From the cell containing the given text, extract its center point as [X, Y] coordinate. 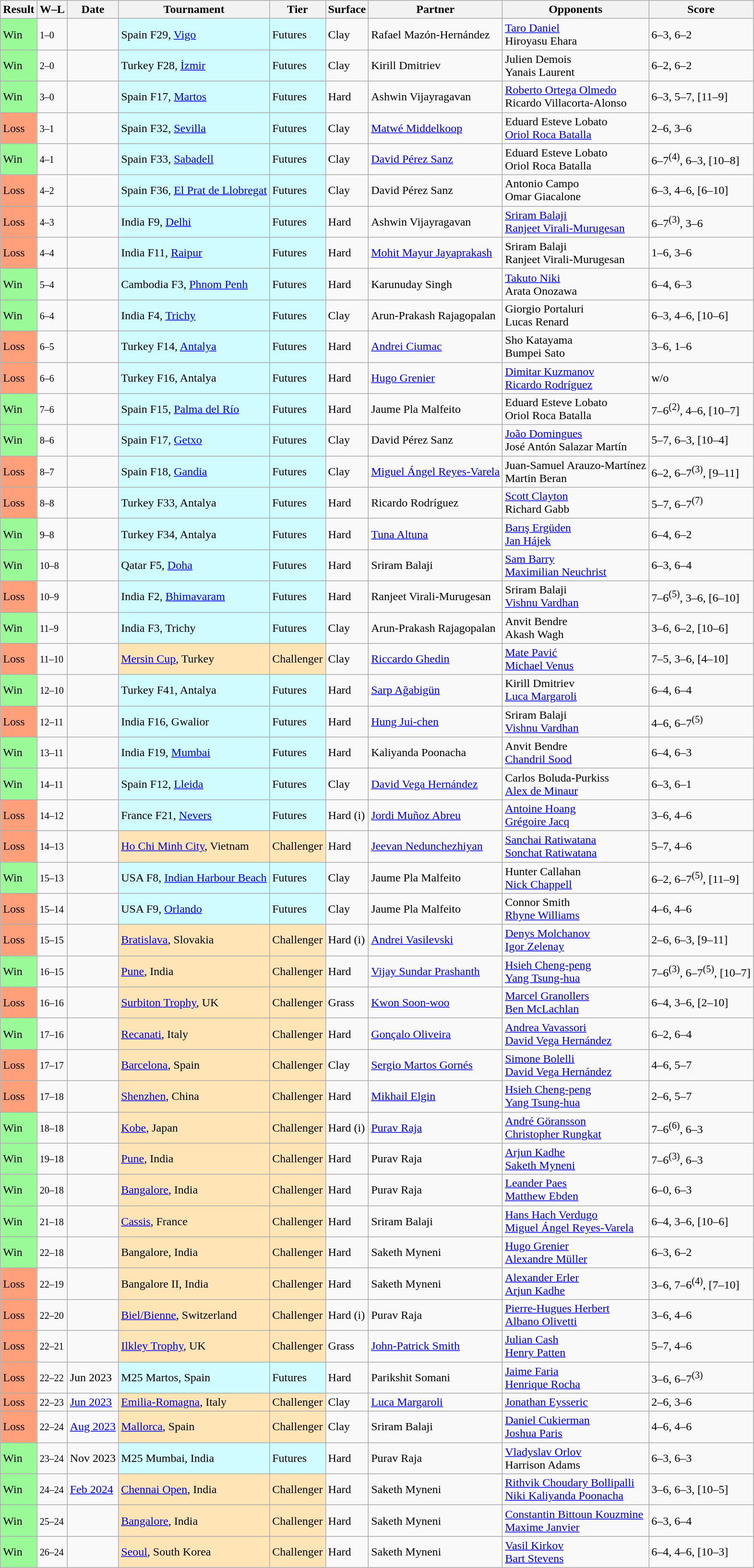
17–18 [52, 1097]
16–15 [52, 972]
Result [19, 10]
6–7(4), 6–3, [10–8] [701, 159]
Mallorca, Spain [194, 1427]
Recanati, Italy [194, 1034]
India F11, Raipur [194, 253]
Hunter Callahan Nick Chappell [576, 878]
7–6 [52, 409]
5–4 [52, 284]
João Domingues José Antón Salazar Martín [576, 441]
Aug 2023 [93, 1427]
John-Patrick Smith [436, 1346]
22–20 [52, 1315]
India F19, Mumbai [194, 753]
25–24 [52, 1521]
11–9 [52, 628]
12–10 [52, 690]
Simone Bolelli David Vega Hernández [576, 1065]
Turkey F14, Antalya [194, 347]
6–7(3), 3–6 [701, 222]
6–4, 3–6, [2–10] [701, 1002]
Spain F17, Martos [194, 97]
3–6, 7–6(4), [7–10] [701, 1284]
6–2, 6–7(5), [11–9] [701, 878]
6–3, 6–1 [701, 784]
3–1 [52, 128]
7–5, 3–6, [4–10] [701, 659]
USA F8, Indian Harbour Beach [194, 878]
11–10 [52, 659]
3–6, 1–6 [701, 347]
14–12 [52, 815]
M25 Mumbai, India [194, 1459]
5–7, 6–3, [10–4] [701, 441]
Andrei Ciumac [436, 347]
12–11 [52, 721]
Carlos Boluda-Purkiss Alex de Minaur [576, 784]
Daniel Cukierman Joshua Paris [576, 1427]
19–18 [52, 1159]
2–6, 5–7 [701, 1097]
Ricardo Rodríguez [436, 503]
14–11 [52, 784]
Spain F36, El Prat de Llobregat [194, 190]
Giorgio Portaluri Lucas Renard [576, 315]
6–2, 6–2 [701, 65]
Leander Paes Matthew Ebden [576, 1190]
Pierre-Hugues Herbert Albano Olivetti [576, 1315]
Jeevan Nedunchezhiyan [436, 846]
Dimitar Kuzmanov Ricardo Rodríguez [576, 377]
Constantin Bittoun Kouzmine Maxime Janvier [576, 1521]
Anvit Bendre Akash Wagh [576, 628]
5–7, 6–7(7) [701, 503]
Spain F17, Getxo [194, 441]
USA F9, Orlando [194, 909]
Spain F15, Palma del Río [194, 409]
16–16 [52, 1002]
Sergio Martos Gornés [436, 1065]
Nov 2023 [93, 1459]
w/o [701, 377]
Miguel Ángel Reyes-Varela [436, 471]
6–6 [52, 377]
Cassis, France [194, 1221]
2–6, 6–3, [9–11] [701, 940]
Seoul, South Korea [194, 1552]
André Göransson Christopher Rungkat [576, 1127]
6–2, 6–7(3), [9–11] [701, 471]
Surbiton Trophy, UK [194, 1002]
6–5 [52, 347]
Mikhail Elgin [436, 1097]
Feb 2024 [93, 1489]
6–4, 3–6, [10–6] [701, 1221]
Connor Smith Rhyne Williams [576, 909]
15–15 [52, 940]
Jonathan Eysseric [576, 1402]
Juan-Samuel Arauzo-Martínez Martin Beran [576, 471]
7–6(5), 3–6, [6–10] [701, 596]
7–6(3), 6–3 [701, 1159]
Barış Ergüden Jan Hájek [576, 534]
Spain F29, Vigo [194, 35]
7–6(2), 4–6, [10–7] [701, 409]
Hugo Grenier [436, 377]
Anvit Bendre Chandril Sood [576, 753]
Hung Jui-chen [436, 721]
4–6, 5–7 [701, 1065]
2–0 [52, 65]
6–4, 4–6, [10–3] [701, 1552]
24–24 [52, 1489]
India F4, Trichy [194, 315]
Hans Hach Verdugo Miguel Ángel Reyes-Varela [576, 1221]
Mersin Cup, Turkey [194, 659]
Spain F33, Sabadell [194, 159]
8–8 [52, 503]
Scott Clayton Richard Gabb [576, 503]
8–7 [52, 471]
Julian Cash Henry Patten [576, 1346]
Alexander Erler Arjun Kadhe [576, 1284]
Tuna Altuna [436, 534]
Score [701, 10]
Kirill Dmitriev [436, 65]
Opponents [576, 10]
Gonçalo Oliveira [436, 1034]
Bratislava, Slovakia [194, 940]
13–11 [52, 753]
Mate Pavić Michael Venus [576, 659]
Kwon Soon-woo [436, 1002]
Vasil Kirkov Bart Stevens [576, 1552]
20–18 [52, 1190]
Jaime Faria Henrique Rocha [576, 1377]
Taro Daniel Hiroyasu Ehara [576, 35]
Karunuday Singh [436, 284]
Barcelona, Spain [194, 1065]
4–6, 6–7(5) [701, 721]
26–24 [52, 1552]
1–0 [52, 35]
4–4 [52, 253]
Andrei Vasilevski [436, 940]
17–16 [52, 1034]
Ranjeet Virali-Murugesan [436, 596]
Turkey F33, Antalya [194, 503]
6–3, 4–6, [6–10] [701, 190]
4–2 [52, 190]
W–L [52, 10]
Ilkley Trophy, UK [194, 1346]
Tournament [194, 10]
22–19 [52, 1284]
15–14 [52, 909]
6–4 [52, 315]
6–2, 6–4 [701, 1034]
Takuto Niki Arata Onozawa [576, 284]
Cambodia F3, Phnom Penh [194, 284]
Parikshit Somani [436, 1377]
Sarp Ağabigün [436, 690]
Spain F12, Lleida [194, 784]
Emilia-Romagna, Italy [194, 1402]
22–18 [52, 1252]
18–18 [52, 1127]
Kobe, Japan [194, 1127]
France F21, Nevers [194, 815]
Spain F32, Sevilla [194, 128]
Spain F18, Gandia [194, 471]
6–3, 5–7, [11–9] [701, 97]
Kaliyanda Poonacha [436, 753]
India F16, Gwalior [194, 721]
Mohit Mayur Jayaprakash [436, 253]
22–21 [52, 1346]
Riccardo Ghedin [436, 659]
Hugo Grenier Alexandre Müller [576, 1252]
Andrea Vavassori David Vega Hernández [576, 1034]
Julien Demois Yanais Laurent [576, 65]
Bangalore II, India [194, 1284]
Partner [436, 10]
Surface [347, 10]
India F3, Trichy [194, 628]
Tier [298, 10]
Denys Molchanov Igor Zelenay [576, 940]
10–9 [52, 596]
Date [93, 10]
6–3, 4–6, [10–6] [701, 315]
4–3 [52, 222]
Turkey F28, İzmir [194, 65]
Turkey F41, Antalya [194, 690]
Qatar F5, Doha [194, 566]
22–23 [52, 1402]
14–13 [52, 846]
10–8 [52, 566]
22–22 [52, 1377]
Jordi Muñoz Abreu [436, 815]
4–1 [52, 159]
3–0 [52, 97]
India F2, Bhimavaram [194, 596]
Sho Katayama Bumpei Sato [576, 347]
22–24 [52, 1427]
Roberto Ortega Olmedo Ricardo Villacorta-Alonso [576, 97]
Biel/Bienne, Switzerland [194, 1315]
India F9, Delhi [194, 222]
6–0, 6–3 [701, 1190]
3–6, 6–3, [10–5] [701, 1489]
21–18 [52, 1221]
Chennai Open, India [194, 1489]
3–6, 6–7(3) [701, 1377]
7–6(3), 6–7(5), [10–7] [701, 972]
Rafael Mazón-Hernández [436, 35]
Antoine Hoang Grégoire Jacq [576, 815]
Shenzhen, China [194, 1097]
3–6, 6–2, [10–6] [701, 628]
Arjun Kadhe Saketh Myneni [576, 1159]
23–24 [52, 1459]
8–6 [52, 441]
Turkey F16, Antalya [194, 377]
6–4, 6–4 [701, 690]
Kirill Dmitriev Luca Margaroli [576, 690]
6–4, 6–2 [701, 534]
Rithvik Choudary Bollipalli Niki Kaliyanda Poonacha [576, 1489]
Antonio Campo Omar Giacalone [576, 190]
Ho Chi Minh City, Vietnam [194, 846]
1–6, 3–6 [701, 253]
M25 Martos, Spain [194, 1377]
Luca Margaroli [436, 1402]
Vladyslav Orlov Harrison Adams [576, 1459]
Sanchai Ratiwatana Sonchat Ratiwatana [576, 846]
7–6(6), 6–3 [701, 1127]
Sam Barry Maximilian Neuchrist [576, 566]
15–13 [52, 878]
17–17 [52, 1065]
Vijay Sundar Prashanth [436, 972]
Turkey F34, Antalya [194, 534]
Marcel Granollers Ben McLachlan [576, 1002]
Matwé Middelkoop [436, 128]
6–3, 6–3 [701, 1459]
9–8 [52, 534]
David Vega Hernández [436, 784]
